Capture the cell that displays the provided text and extract its (x, y) central coordinate. 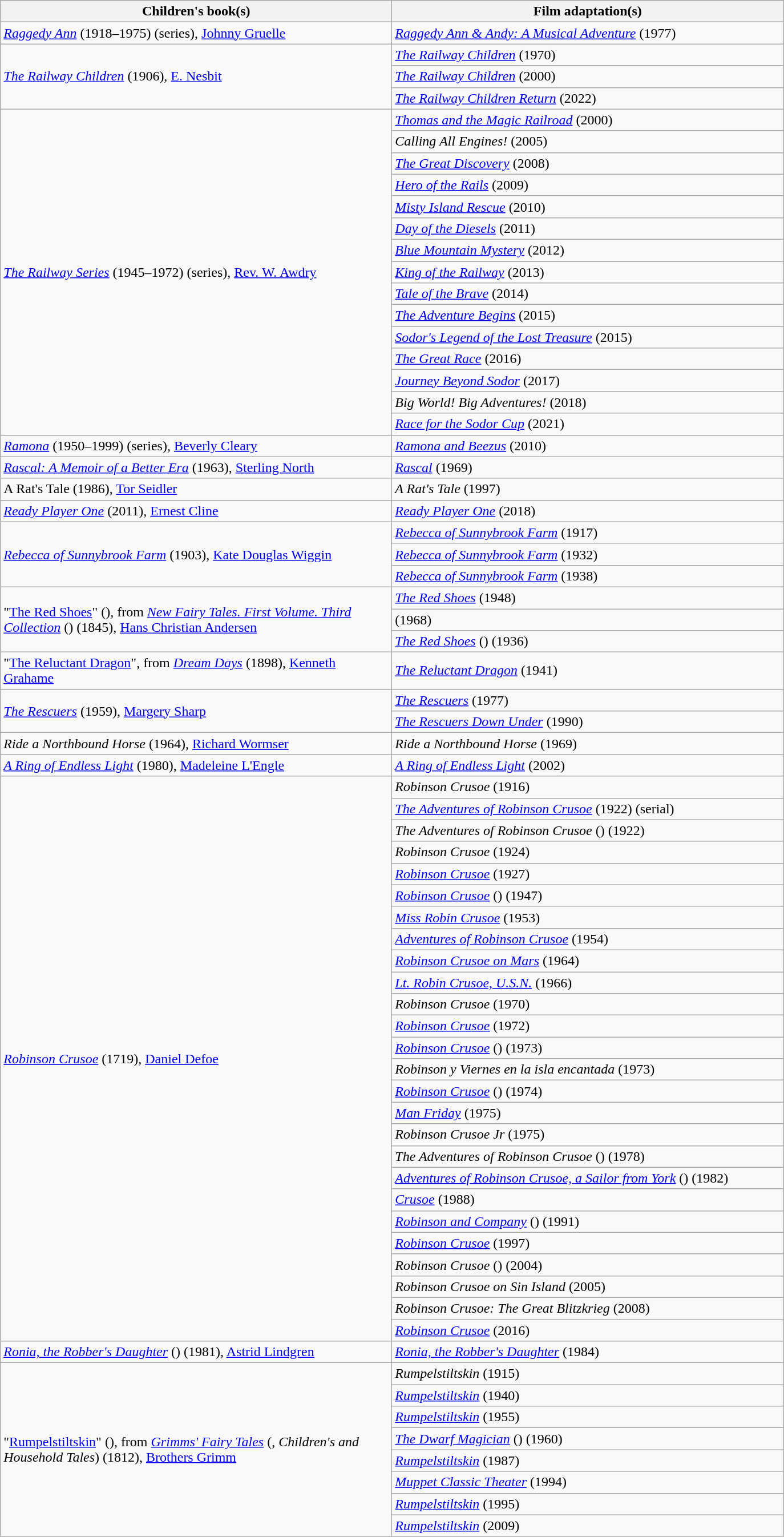
King of the Railway (2013) (588, 272)
Ride a Northbound Horse (1964), Richard Wormser (196, 744)
Lt. Robin Crusoe, U.S.N. (1966) (588, 982)
The Railway Children (1970) (588, 55)
The Adventure Begins (2015) (588, 316)
"The Red Shoes" (), from New Fairy Tales. First Volume. Third Collection () (1845), Hans Christian Andersen (196, 619)
Muppet Classic Theater (1994) (588, 1482)
Rebecca of Sunnybrook Farm (1938) (588, 576)
Robinson Crusoe (2016) (588, 1330)
"Rumpelstiltskin" (), from Grimms' Fairy Tales (, Children's and Household Tales) (1812), Brothers Grimm (196, 1450)
The Rescuers Down Under (1990) (588, 722)
Ramona (1950–1999) (series), Beverly Cleary (196, 446)
Robinson Crusoe () (2004) (588, 1265)
Rumpelstiltskin (1995) (588, 1504)
The Reluctant Dragon (1941) (588, 671)
Rumpelstiltskin (1955) (588, 1417)
Children's book(s) (196, 11)
Sodor's Legend of the Lost Treasure (2015) (588, 337)
Robinson Crusoe on Sin Island (2005) (588, 1286)
Robinson Crusoe (1970) (588, 1005)
Robinson Crusoe (1927) (588, 874)
Ready Player One (2011), Ernest Cline (196, 511)
Race for the Sodor Cup (2021) (588, 424)
"The Reluctant Dragon", from Dream Days (1898), Kenneth Grahame (196, 671)
Robinson Crusoe () (1947) (588, 895)
Blue Mountain Mystery (2012) (588, 250)
Man Friday (1975) (588, 1113)
The Great Discovery (2008) (588, 163)
Crusoe (1988) (588, 1200)
Robinson Crusoe Jr (1975) (588, 1135)
Tale of the Brave (2014) (588, 294)
Robinson Crusoe (1972) (588, 1026)
Rascal (1969) (588, 467)
The Rescuers (1977) (588, 700)
Big World! Big Adventures! (2018) (588, 402)
Rumpelstiltskin (1940) (588, 1395)
Day of the Diesels (2011) (588, 228)
The Railway Series (1945–1972) (series), Rev. W. Awdry (196, 272)
The Railway Children Return (2022) (588, 98)
Rascal: A Memoir of a Better Era (1963), Sterling North (196, 467)
Robinson Crusoe (1916) (588, 787)
Robinson Crusoe () (1974) (588, 1091)
Ronia, the Robber's Daughter () (1981), Astrid Lindgren (196, 1352)
Raggedy Ann & Andy: A Musical Adventure (1977) (588, 33)
Ride a Northbound Horse (1969) (588, 744)
Rumpelstiltskin (1915) (588, 1374)
The Great Race (2016) (588, 359)
A Rat's Tale (1986), Tor Seidler (196, 489)
Ronia, the Robber's Daughter (1984) (588, 1352)
Thomas and the Magic Railroad (2000) (588, 120)
A Rat's Tale (1997) (588, 489)
Ramona and Beezus (2010) (588, 446)
Miss Robin Crusoe (1953) (588, 917)
The Rescuers (1959), Margery Sharp (196, 711)
Robinson Crusoe (1719), Daniel Defoe (196, 1059)
Misty Island Rescue (2010) (588, 207)
The Adventures of Robinson Crusoe (1922) (serial) (588, 809)
Raggedy Ann (1918–1975) (series), Johnny Gruelle (196, 33)
The Adventures of Robinson Crusoe () (1922) (588, 830)
Robinson Crusoe: The Great Blitzkrieg (2008) (588, 1308)
The Railway Children (2000) (588, 76)
(1968) (588, 619)
Adventures of Robinson Crusoe, a Sailor from York () (1982) (588, 1178)
Rumpelstiltskin (2009) (588, 1526)
Rumpelstiltskin (1987) (588, 1461)
Journey Beyond Sodor (2017) (588, 381)
Robinson Crusoe (1997) (588, 1243)
The Adventures of Robinson Crusoe () (1978) (588, 1156)
Adventures of Robinson Crusoe (1954) (588, 939)
Rebecca of Sunnybrook Farm (1917) (588, 532)
Hero of the Rails (2009) (588, 185)
Film adaptation(s) (588, 11)
The Dwarf Magician () (1960) (588, 1439)
Robinson Crusoe on Mars (1964) (588, 961)
The Red Shoes () (1936) (588, 642)
A Ring of Endless Light (2002) (588, 765)
A Ring of Endless Light (1980), Madeleine L'Engle (196, 765)
The Red Shoes (1948) (588, 598)
Rebecca of Sunnybrook Farm (1932) (588, 554)
Robinson Crusoe (1924) (588, 852)
Calling All Engines! (2005) (588, 142)
Robinson y Viernes en la isla encantada (1973) (588, 1070)
The Railway Children (1906), E. Nesbit (196, 76)
Robinson Crusoe () (1973) (588, 1048)
Rebecca of Sunnybrook Farm (1903), Kate Douglas Wiggin (196, 554)
Ready Player One (2018) (588, 511)
Robinson and Company () (1991) (588, 1221)
